Determine the (X, Y) coordinate at the center of the cell enclosing the given text.  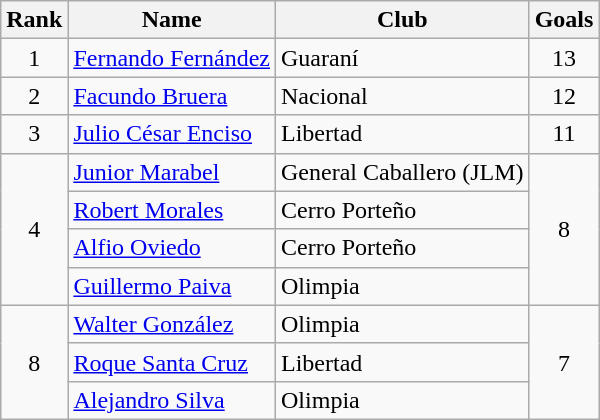
Walter González (172, 324)
Name (172, 20)
Goals (564, 20)
3 (34, 134)
Nacional (403, 96)
Alejandro Silva (172, 400)
4 (34, 229)
General Caballero (JLM) (403, 172)
Robert Morales (172, 210)
1 (34, 58)
Club (403, 20)
Facundo Bruera (172, 96)
Fernando Fernández (172, 58)
Guaraní (403, 58)
Guillermo Paiva (172, 286)
Roque Santa Cruz (172, 362)
Junior Marabel (172, 172)
Alfio Oviedo (172, 248)
12 (564, 96)
Julio César Enciso (172, 134)
2 (34, 96)
7 (564, 362)
11 (564, 134)
Rank (34, 20)
13 (564, 58)
